From the cell containing the given text, extract its center point as [X, Y] coordinate. 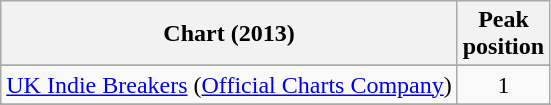
1 [503, 85]
Peakposition [503, 34]
UK Indie Breakers (Official Charts Company) [229, 85]
Chart (2013) [229, 34]
